Provide the [X, Y] coordinate of the cell's center where the given text is located.  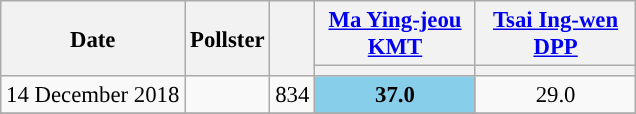
37.0 [396, 95]
Tsai Ing-wenDPP [556, 34]
29.0 [556, 95]
Pollster [228, 38]
14 December 2018 [93, 95]
834 [292, 95]
Ma Ying-jeouKMT [396, 34]
Date [93, 38]
